Output the [x, y] coordinate of the center of the cell containing the given text.  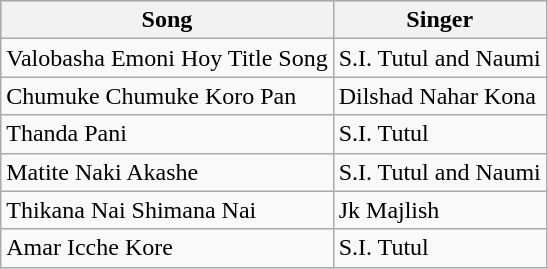
Singer [440, 20]
Valobasha Emoni Hoy Title Song [167, 58]
Dilshad Nahar Kona [440, 96]
Jk Majlish [440, 210]
Chumuke Chumuke Koro Pan [167, 96]
Thanda Pani [167, 134]
Amar Icche Kore [167, 248]
Matite Naki Akashe [167, 172]
Thikana Nai Shimana Nai [167, 210]
Song [167, 20]
